Provide the [x, y] coordinate of the cell's center where the given text is located.  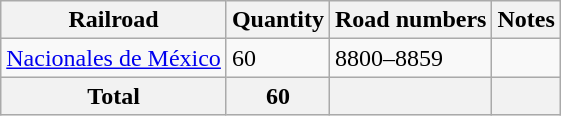
Total [114, 96]
8800–8859 [410, 58]
Road numbers [410, 20]
Railroad [114, 20]
Quantity [278, 20]
Nacionales de México [114, 58]
Notes [526, 20]
